Identify which cell holds the provided text, then report its (X, Y) central coordinate. 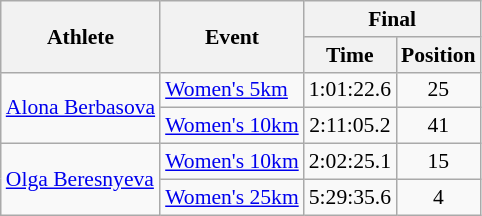
2:02:25.1 (350, 162)
Time (350, 55)
Final (392, 19)
4 (438, 197)
15 (438, 162)
Position (438, 55)
Women's 25km (232, 197)
Athlete (80, 36)
Women's 5km (232, 90)
5:29:35.6 (350, 197)
41 (438, 126)
Alona Berbasova (80, 108)
Olga Beresnyeva (80, 180)
2:11:05.2 (350, 126)
Event (232, 36)
25 (438, 90)
1:01:22.6 (350, 90)
